Find where the given text appears and provide that cell's center as (X, Y) coordinate. 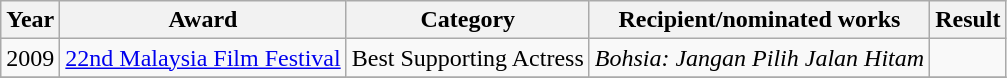
Recipient/nominated works (759, 20)
2009 (30, 58)
Result (968, 20)
Category (468, 20)
Award (203, 20)
Bohsia: Jangan Pilih Jalan Hitam (759, 58)
Best Supporting Actress (468, 58)
22nd Malaysia Film Festival (203, 58)
Year (30, 20)
